Detect which cell encompasses the target text, then output its (x, y) center coordinate. 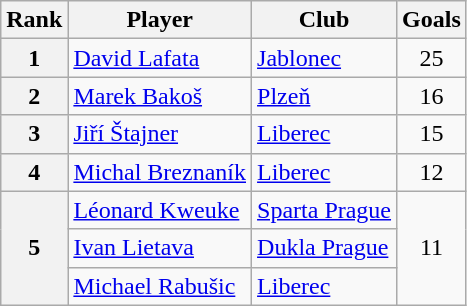
5 (34, 248)
2 (34, 96)
Jablonec (324, 58)
David Lafata (160, 58)
Club (324, 20)
Léonard Kweuke (160, 210)
Dukla Prague (324, 248)
1 (34, 58)
11 (432, 248)
3 (34, 134)
Jiří Štajner (160, 134)
16 (432, 96)
Plzeň (324, 96)
Goals (432, 20)
12 (432, 172)
Player (160, 20)
15 (432, 134)
Sparta Prague (324, 210)
Michal Breznaník (160, 172)
25 (432, 58)
Marek Bakoš (160, 96)
Ivan Lietava (160, 248)
4 (34, 172)
Rank (34, 20)
Michael Rabušic (160, 286)
